Pinpoint the cell where the given text exists, returning its [X, Y] midpoint coordinate. 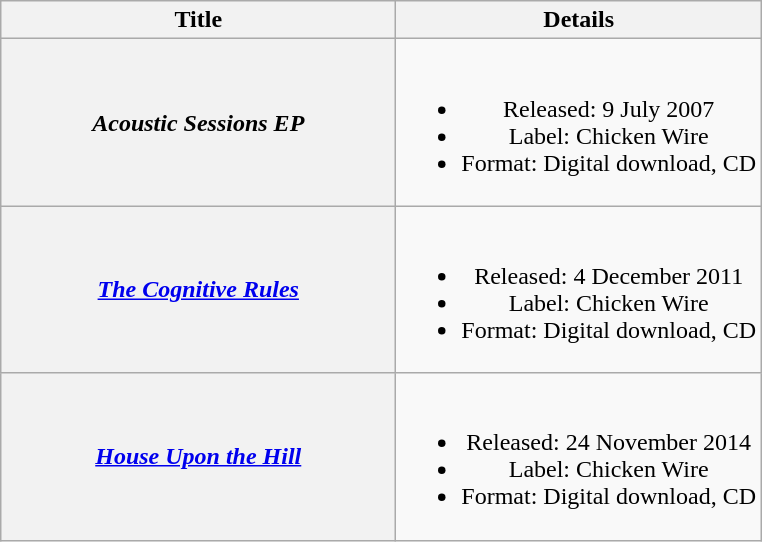
The Cognitive Rules [198, 290]
Details [579, 20]
Released: 4 December 2011Label: Chicken WireFormat: Digital download, CD [579, 290]
House Upon the Hill [198, 456]
Released: 24 November 2014Label: Chicken WireFormat: Digital download, CD [579, 456]
Released: 9 July 2007Label: Chicken WireFormat: Digital download, CD [579, 122]
Acoustic Sessions EP [198, 122]
Title [198, 20]
